Find where the given text appears and provide that cell's center as (x, y) coordinate. 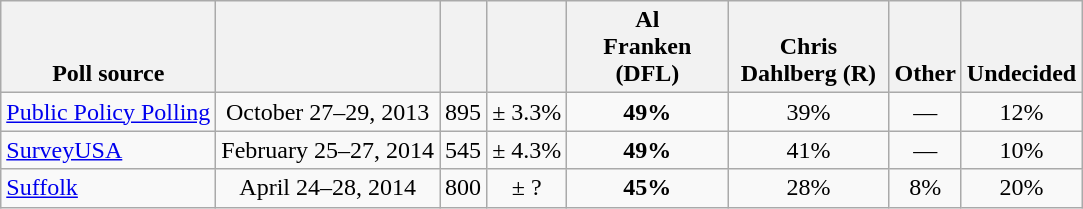
Public Policy Polling (108, 112)
12% (1021, 112)
41% (808, 150)
20% (1021, 188)
10% (1021, 150)
800 (464, 188)
± ? (527, 188)
545 (464, 150)
Suffolk (108, 188)
28% (808, 188)
45% (648, 188)
± 3.3% (527, 112)
ChrisDahlberg (R) (808, 47)
October 27–29, 2013 (328, 112)
SurveyUSA (108, 150)
Poll source (108, 47)
April 24–28, 2014 (328, 188)
895 (464, 112)
8% (925, 188)
February 25–27, 2014 (328, 150)
± 4.3% (527, 150)
Undecided (1021, 47)
Other (925, 47)
39% (808, 112)
AlFranken (DFL) (648, 47)
